Identify which cell holds the provided text, then report its (X, Y) central coordinate. 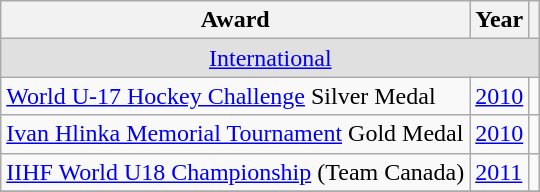
International (270, 58)
World U-17 Hockey Challenge Silver Medal (236, 96)
IIHF World U18 Championship (Team Canada) (236, 172)
Ivan Hlinka Memorial Tournament Gold Medal (236, 134)
Award (236, 20)
Year (500, 20)
2011 (500, 172)
